Output the (X, Y) coordinate of the center of the cell containing the given text.  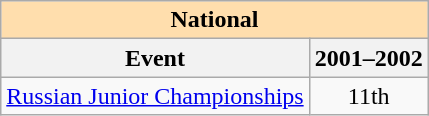
11th (368, 96)
2001–2002 (368, 58)
Russian Junior Championships (155, 96)
Event (155, 58)
National (214, 20)
